Search for the cell housing the specified text and yield its [x, y] center coordinate. 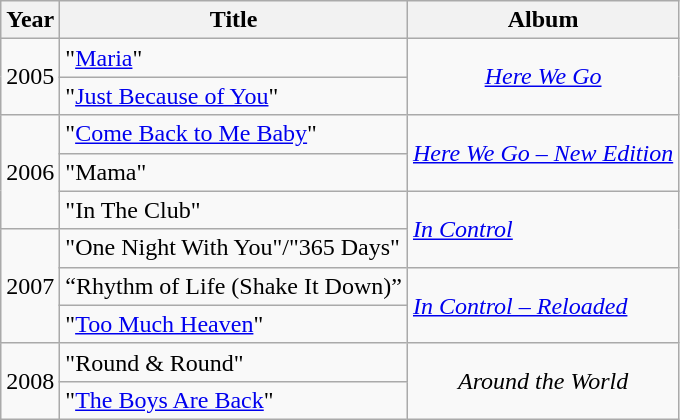
"Just Because of You" [234, 96]
"Round & Round" [234, 362]
"In The Club" [234, 210]
2007 [30, 286]
"Too Much Heaven" [234, 324]
"Come Back to Me Baby" [234, 134]
Year [30, 20]
In Control – Reloaded [542, 305]
Title [234, 20]
2008 [30, 381]
"Maria" [234, 58]
“Rhythm of Life (Shake It Down)” [234, 286]
"The Boys Are Back" [234, 400]
Here We Go [542, 77]
Around the World [542, 381]
Album [542, 20]
In Control [542, 229]
2006 [30, 172]
Here We Go – New Edition [542, 153]
"Mama" [234, 172]
2005 [30, 77]
"One Night With You"/"365 Days" [234, 248]
